Return the (X, Y) coordinate for the center point of the cell that contains the specified text.  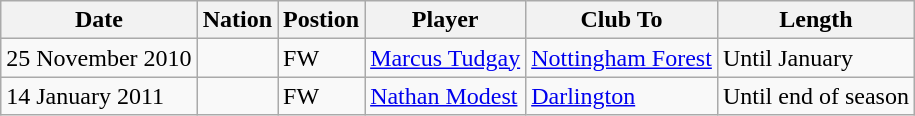
Length (816, 20)
Club To (622, 20)
Postion (322, 20)
Nation (237, 20)
Until end of season (816, 96)
14 January 2011 (99, 96)
Marcus Tudgay (446, 58)
Darlington (622, 96)
25 November 2010 (99, 58)
Nottingham Forest (622, 58)
Nathan Modest (446, 96)
Until January (816, 58)
Player (446, 20)
Date (99, 20)
